Extract the (x, y) coordinate from the center of the cell holding the provided text.  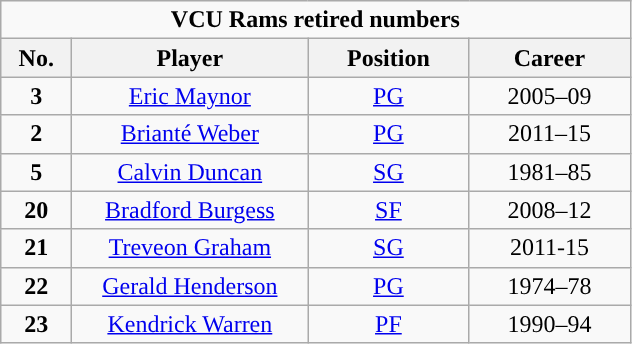
2008–12 (550, 210)
5 (36, 172)
22 (36, 286)
Gerald Henderson (190, 286)
3 (36, 96)
1974–78 (550, 286)
Bradford Burgess (190, 210)
PF (388, 324)
Career (550, 58)
Eric Maynor (190, 96)
Treveon Graham (190, 248)
2 (36, 134)
2011-15 (550, 248)
Kendrick Warren (190, 324)
2011–15 (550, 134)
1981–85 (550, 172)
20 (36, 210)
Calvin Duncan (190, 172)
23 (36, 324)
Position (388, 58)
VCU Rams retired numbers (316, 20)
21 (36, 248)
No. (36, 58)
SF (388, 210)
Player (190, 58)
Brianté Weber (190, 134)
1990–94 (550, 324)
2005–09 (550, 96)
